Extract the [X, Y] coordinate from the center of the cell holding the provided text.  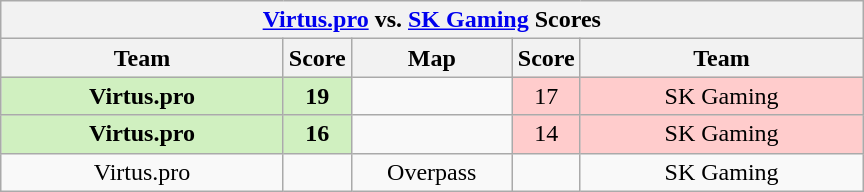
Overpass [432, 172]
Map [432, 58]
19 [317, 96]
16 [317, 134]
17 [546, 96]
Virtus.pro vs. SK Gaming Scores [432, 20]
14 [546, 134]
